From the cell containing the given text, extract its center point as (x, y) coordinate. 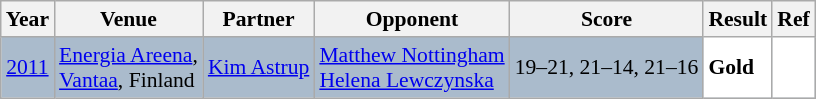
Partner (258, 19)
Venue (128, 19)
Result (738, 19)
Score (607, 19)
Energia Areena,Vantaa, Finland (128, 68)
19–21, 21–14, 21–16 (607, 68)
2011 (28, 68)
Gold (738, 68)
Kim Astrup (258, 68)
Year (28, 19)
Opponent (412, 19)
Ref (793, 19)
Matthew Nottingham Helena Lewczynska (412, 68)
